Pinpoint the cell where the given text exists, returning its [X, Y] midpoint coordinate. 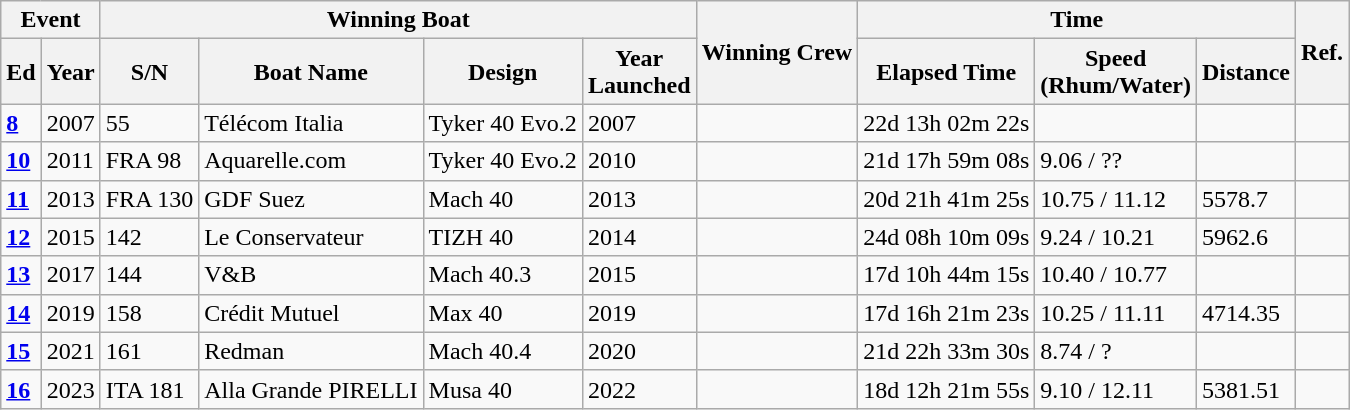
5381.51 [1246, 389]
Alla Grande PIRELLI [311, 389]
10.40 / 10.77 [1116, 275]
2011 [70, 161]
8.74 / ? [1116, 351]
Winning Crew [777, 52]
Le Conservateur [311, 237]
FRA 98 [149, 161]
5962.6 [1246, 237]
22d 13h 02m 22s [946, 123]
55 [149, 123]
Year [70, 72]
V&B [311, 275]
2023 [70, 389]
Redman [311, 351]
18d 12h 21m 55s [946, 389]
Max 40 [502, 313]
Design [502, 72]
9.10 / 12.11 [1116, 389]
24d 08h 10m 09s [946, 237]
Boat Name [311, 72]
Event [50, 20]
2010 [639, 161]
21d 22h 33m 30s [946, 351]
Ed [21, 72]
Crédit Mutuel [311, 313]
5578.7 [1246, 199]
Musa 40 [502, 389]
161 [149, 351]
2020 [639, 351]
Winning Boat [398, 20]
14 [21, 313]
10.75 / 11.12 [1116, 199]
S/N [149, 72]
9.06 / ?? [1116, 161]
YearLaunched [639, 72]
2021 [70, 351]
10.25 / 11.11 [1116, 313]
GDF Suez [311, 199]
Speed(Rhum/Water) [1116, 72]
TIZH 40 [502, 237]
12 [21, 237]
15 [21, 351]
4714.35 [1246, 313]
Mach 40.4 [502, 351]
2022 [639, 389]
Télécom Italia [311, 123]
Mach 40.3 [502, 275]
Mach 40 [502, 199]
Aquarelle.com [311, 161]
158 [149, 313]
2017 [70, 275]
Distance [1246, 72]
Ref. [1322, 52]
13 [21, 275]
16 [21, 389]
FRA 130 [149, 199]
11 [21, 199]
8 [21, 123]
144 [149, 275]
2014 [639, 237]
ITA 181 [149, 389]
Time [1077, 20]
142 [149, 237]
10 [21, 161]
17d 16h 21m 23s [946, 313]
Elapsed Time [946, 72]
9.24 / 10.21 [1116, 237]
17d 10h 44m 15s [946, 275]
21d 17h 59m 08s [946, 161]
20d 21h 41m 25s [946, 199]
